From the cell containing the given text, extract its center point as (x, y) coordinate. 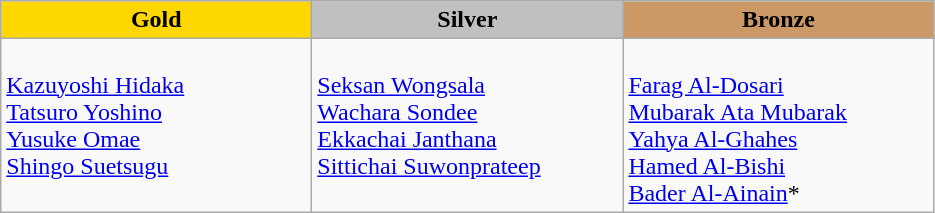
Farag Al-DosariMubarak Ata MubarakYahya Al-GhahesHamed Al-BishiBader Al-Ainain* (778, 126)
Gold (156, 20)
Silver (468, 20)
Bronze (778, 20)
Kazuyoshi HidakaTatsuro YoshinoYusuke OmaeShingo Suetsugu (156, 126)
Seksan WongsalaWachara SondeeEkkachai JanthanaSittichai Suwonprateep (468, 126)
